Provide the (X, Y) coordinate of the cell's center where the given text is located.  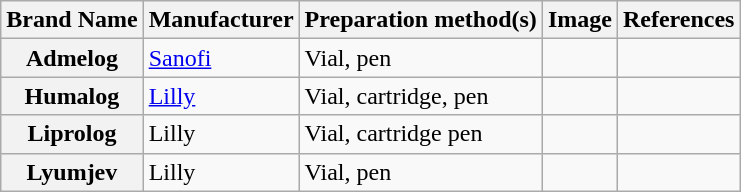
Humalog (72, 96)
Sanofi (221, 58)
Preparation method(s) (420, 20)
Vial, cartridge pen (420, 134)
Admelog (72, 58)
Liprolog (72, 134)
Lyumjev (72, 172)
Manufacturer (221, 20)
Image (580, 20)
References (678, 20)
Brand Name (72, 20)
Vial, cartridge, pen (420, 96)
